Identify which cell holds the provided text, then report its (X, Y) central coordinate. 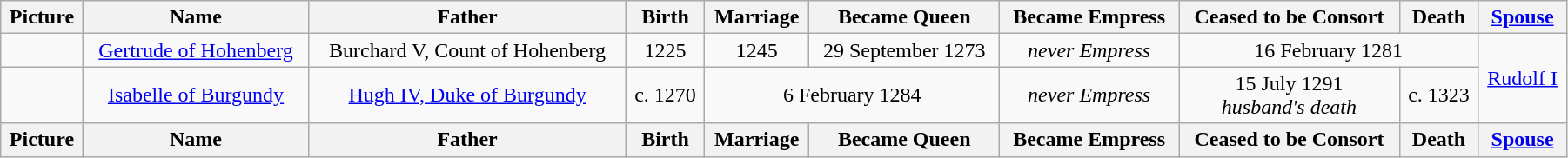
6 February 1284 (853, 95)
16 February 1281 (1329, 50)
Rudolf I (1523, 78)
Gertrude of Hohenberg (196, 50)
Hugh IV, Duke of Burgundy (467, 95)
c. 1270 (665, 95)
1245 (757, 50)
1225 (665, 50)
15 July 1291 husband's death (1290, 95)
Isabelle of Burgundy (196, 95)
c. 1323 (1438, 95)
29 September 1273 (905, 50)
Burchard V, Count of Hohenberg (467, 50)
